Output the (x, y) coordinate of the center of the cell containing the given text.  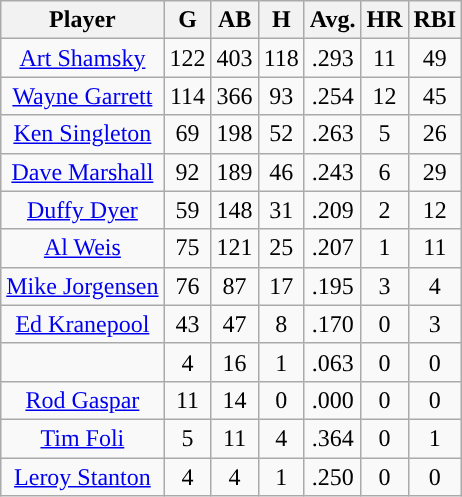
25 (281, 248)
118 (281, 58)
17 (281, 286)
189 (234, 172)
Leroy Stanton (82, 477)
.000 (332, 400)
366 (234, 96)
26 (435, 134)
.364 (332, 438)
.207 (332, 248)
45 (435, 96)
29 (435, 172)
31 (281, 210)
Duffy Dyer (82, 210)
403 (234, 58)
.063 (332, 362)
Art Shamsky (82, 58)
.254 (332, 96)
.293 (332, 58)
Dave Marshall (82, 172)
.170 (332, 324)
.243 (332, 172)
Al Weis (82, 248)
121 (234, 248)
46 (281, 172)
69 (188, 134)
6 (384, 172)
Mike Jorgensen (82, 286)
43 (188, 324)
AB (234, 20)
HR (384, 20)
122 (188, 58)
Wayne Garrett (82, 96)
Tim Foli (82, 438)
114 (188, 96)
93 (281, 96)
H (281, 20)
47 (234, 324)
Rod Gaspar (82, 400)
Ed Kranepool (82, 324)
76 (188, 286)
Avg. (332, 20)
198 (234, 134)
59 (188, 210)
RBI (435, 20)
G (188, 20)
2 (384, 210)
.195 (332, 286)
14 (234, 400)
49 (435, 58)
87 (234, 286)
92 (188, 172)
148 (234, 210)
16 (234, 362)
Player (82, 20)
.209 (332, 210)
8 (281, 324)
52 (281, 134)
75 (188, 248)
.250 (332, 477)
.263 (332, 134)
Ken Singleton (82, 134)
